From the cell containing the given text, extract its center point as [x, y] coordinate. 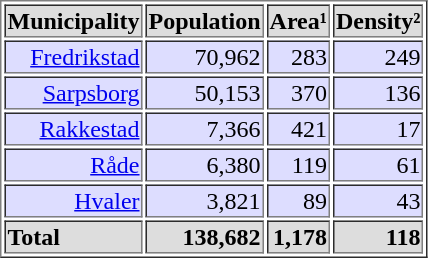
Area¹ [298, 20]
Rakkestad [73, 128]
370 [298, 92]
Population [205, 20]
43 [378, 200]
17 [378, 128]
119 [298, 164]
50,153 [205, 92]
Hvaler [73, 200]
89 [298, 200]
421 [298, 128]
Density² [378, 20]
249 [378, 56]
118 [378, 236]
136 [378, 92]
6,380 [205, 164]
283 [298, 56]
1,178 [298, 236]
61 [378, 164]
138,682 [205, 236]
70,962 [205, 56]
Råde [73, 164]
Sarpsborg [73, 92]
Municipality [73, 20]
Fredrikstad [73, 56]
Total [73, 236]
7,366 [205, 128]
3,821 [205, 200]
